Detect which cell encompasses the target text, then output its (x, y) center coordinate. 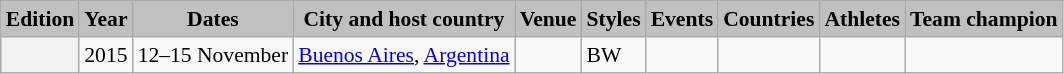
Dates (214, 19)
Countries (768, 19)
2015 (106, 55)
Edition (40, 19)
Buenos Aires, Argentina (404, 55)
Athletes (862, 19)
Styles (614, 19)
Venue (548, 19)
BW (614, 55)
Team champion (984, 19)
12–15 November (214, 55)
City and host country (404, 19)
Year (106, 19)
Events (682, 19)
